Detect which cell encompasses the target text, then output its (X, Y) center coordinate. 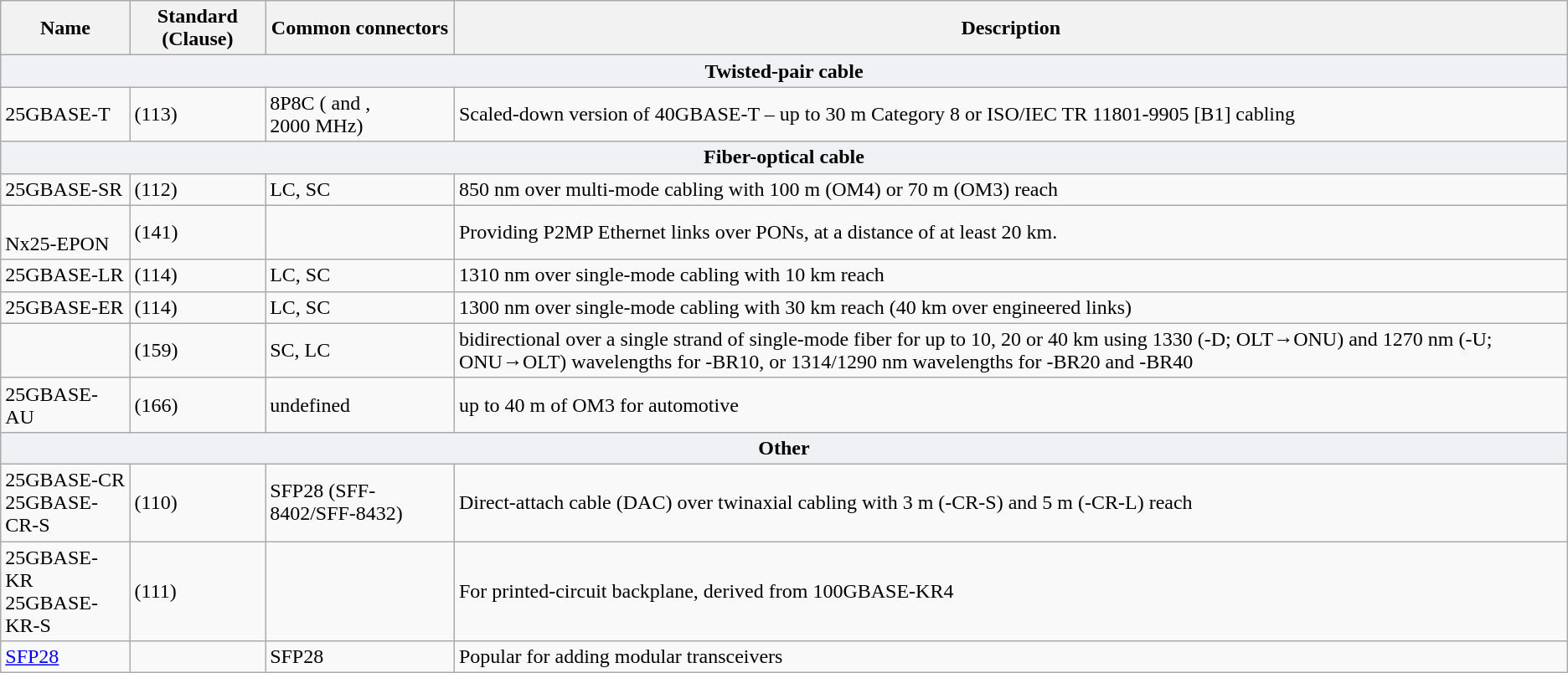
25GBASE-LR (65, 275)
Scaled-down version of 40GBASE-T – up to 30 m Category 8 or ISO/IEC TR 11801-9905 [B1] cabling (1010, 114)
(111) (198, 591)
(113) (198, 114)
25GBASE-ER (65, 307)
(112) (198, 189)
25GBASE-AU (65, 405)
25GBASE-CR25GBASE-CR-S (65, 502)
SC, LC (360, 350)
up to 40 m of OM3 for automotive (1010, 405)
Fiber-optical cable (784, 157)
8P8C ( and , 2000 MHz) (360, 114)
Standard (Clause) (198, 28)
Description (1010, 28)
(166) (198, 405)
850 nm over multi-mode cabling with 100 m (OM4) or 70 m (OM3) reach (1010, 189)
25GBASE-T (65, 114)
Name (65, 28)
1300 nm over single-mode cabling with 30 km reach (40 km over engineered links) (1010, 307)
Nx25-EPON (65, 233)
undefined (360, 405)
25GBASE-SR (65, 189)
Other (784, 448)
(110) (198, 502)
Providing P2MP Ethernet links over PONs, at a distance of at least 20 km. (1010, 233)
25GBASE-KR25GBASE-KR-S (65, 591)
For printed-circuit backplane, derived from 100GBASE-KR4 (1010, 591)
(141) (198, 233)
Popular for adding modular transceivers (1010, 657)
Direct-attach cable (DAC) over twinaxial cabling with 3 m (-CR-S) and 5 m (-CR-L) reach (1010, 502)
SFP28 (SFF-8402/SFF-8432) (360, 502)
1310 nm over single-mode cabling with 10 km reach (1010, 275)
(159) (198, 350)
Common connectors (360, 28)
Twisted-pair cable (784, 71)
